Locate the cell with the specified text and output its [X, Y] center coordinate. 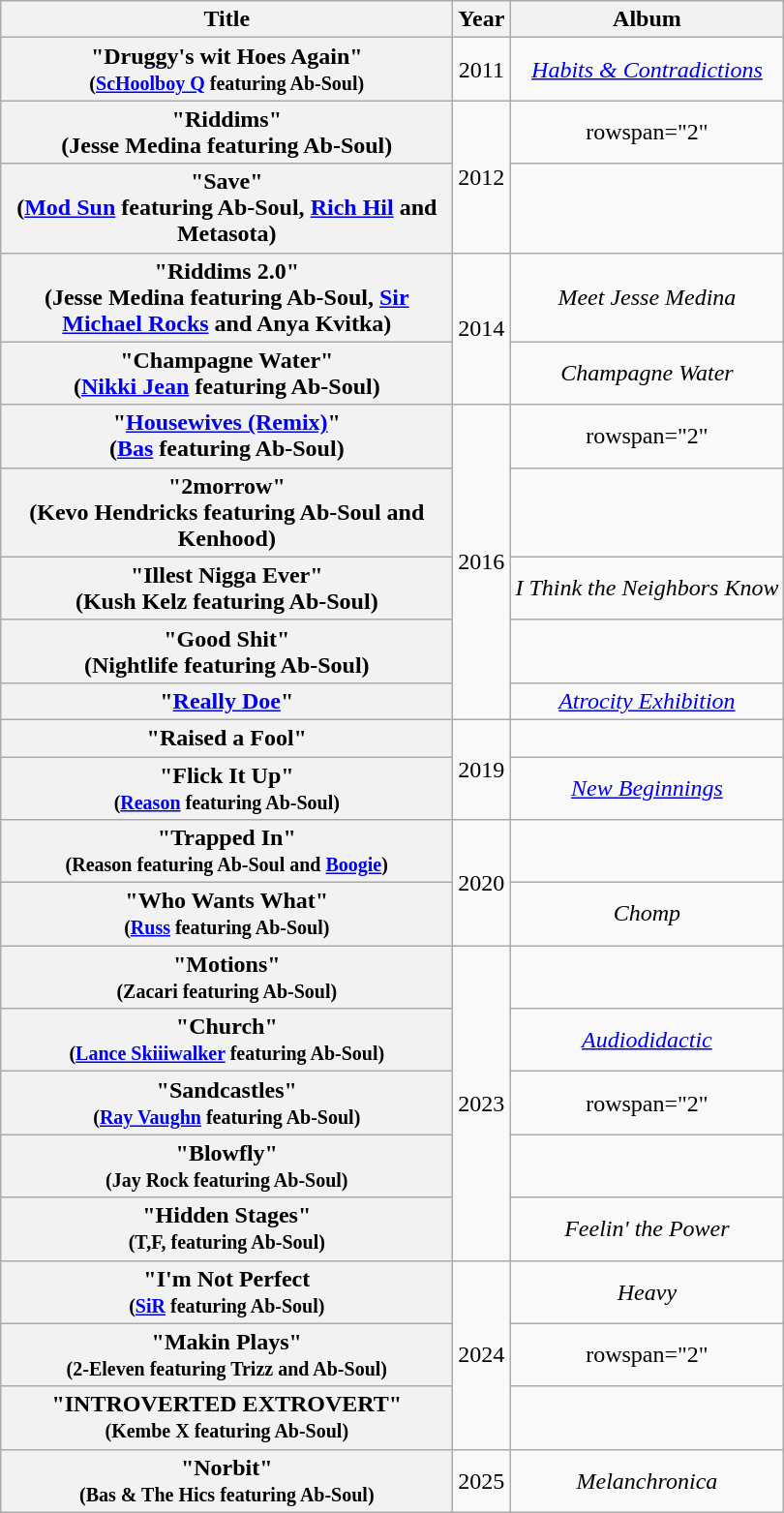
Habits & Contradictions [647, 70]
"Druggy's wit Hoes Again"(ScHoolboy Q featuring Ab-Soul) [226, 70]
"Save"(Mod Sun featuring Ab-Soul, Rich Hil and Metasota) [226, 208]
New Beginnings [647, 788]
Feelin' the Power [647, 1229]
"Motions"(Zacari featuring Ab-Soul) [226, 978]
I Think the Neighbors Know [647, 589]
Champagne Water [647, 374]
"Flick It Up"(Reason featuring Ab-Soul) [226, 788]
"Good Shit"(Nightlife featuring Ab-Soul) [226, 651]
2016 [482, 561]
"Blowfly"(Jay Rock featuring Ab-Soul) [226, 1165]
Year [482, 19]
"Hidden Stages"(T,F, featuring Ab-Soul) [226, 1229]
"Who Wants What"(Russ featuring Ab-Soul) [226, 914]
"2morrow"(Kevo Hendricks featuring Ab-Soul and Kenhood) [226, 512]
"Sandcastles"(Ray Vaughn featuring Ab-Soul) [226, 1104]
Audiodidactic [647, 1040]
"I'm Not Perfect(SiR featuring Ab-Soul) [226, 1291]
Melanchronica [647, 1481]
"Illest Nigga Ever"(Kush Kelz featuring Ab-Soul) [226, 589]
"Trapped In"(Reason featuring Ab-Soul and Boogie) [226, 852]
Heavy [647, 1291]
Album [647, 19]
Title [226, 19]
Chomp [647, 914]
"Riddims 2.0"(Jesse Medina featuring Ab-Soul, Sir Michael Rocks and Anya Kvitka) [226, 297]
"Raised a Fool" [226, 738]
"INTROVERTED EXTROVERT"(Kembe X featuring Ab-Soul) [226, 1417]
"Champagne Water"(Nikki Jean featuring Ab-Soul) [226, 374]
2025 [482, 1481]
"Riddims"(Jesse Medina featuring Ab-Soul) [226, 132]
Meet Jesse Medina [647, 297]
"Housewives (Remix)"(Bas featuring Ab-Soul) [226, 436]
2023 [482, 1104]
Atrocity Exhibition [647, 701]
2019 [482, 769]
2020 [482, 883]
"Makin Plays"(2-Eleven featuring Trizz and Ab-Soul) [226, 1355]
2024 [482, 1355]
2014 [482, 329]
"Norbit"(Bas & The Hics featuring Ab-Soul) [226, 1481]
"Really Doe" [226, 701]
2011 [482, 70]
"Church"(Lance Skiiiwalker featuring Ab-Soul) [226, 1040]
2012 [482, 176]
